Output the (x, y) coordinate of the center of the cell containing the given text.  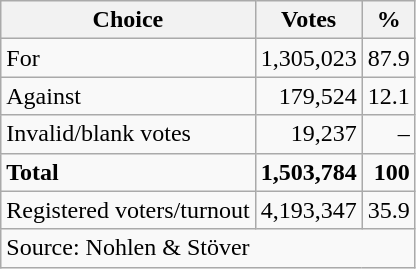
Source: Nohlen & Stöver (208, 248)
Against (128, 96)
179,524 (308, 96)
19,237 (308, 134)
1,305,023 (308, 58)
Registered voters/turnout (128, 210)
1,503,784 (308, 172)
35.9 (388, 210)
Choice (128, 20)
– (388, 134)
Votes (308, 20)
% (388, 20)
87.9 (388, 58)
4,193,347 (308, 210)
Total (128, 172)
100 (388, 172)
For (128, 58)
12.1 (388, 96)
Invalid/blank votes (128, 134)
